Extract the (X, Y) coordinate from the center of the cell holding the provided text.  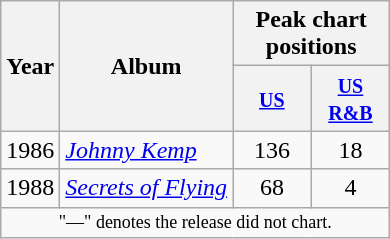
US (272, 98)
18 (350, 150)
Secrets of Flying (146, 188)
Peak chart positions (312, 34)
Album (146, 66)
Johnny Kemp (146, 150)
136 (272, 150)
Year (30, 66)
4 (350, 188)
68 (272, 188)
"—" denotes the release did not chart. (196, 222)
1986 (30, 150)
1988 (30, 188)
US R&B (350, 98)
